Pinpoint the cell where the given text exists, returning its (x, y) midpoint coordinate. 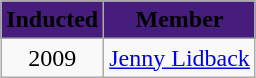
Inducted (52, 20)
Member (180, 20)
Jenny Lidback (180, 58)
2009 (52, 58)
